Locate the cell with the specified text and output its [x, y] center coordinate. 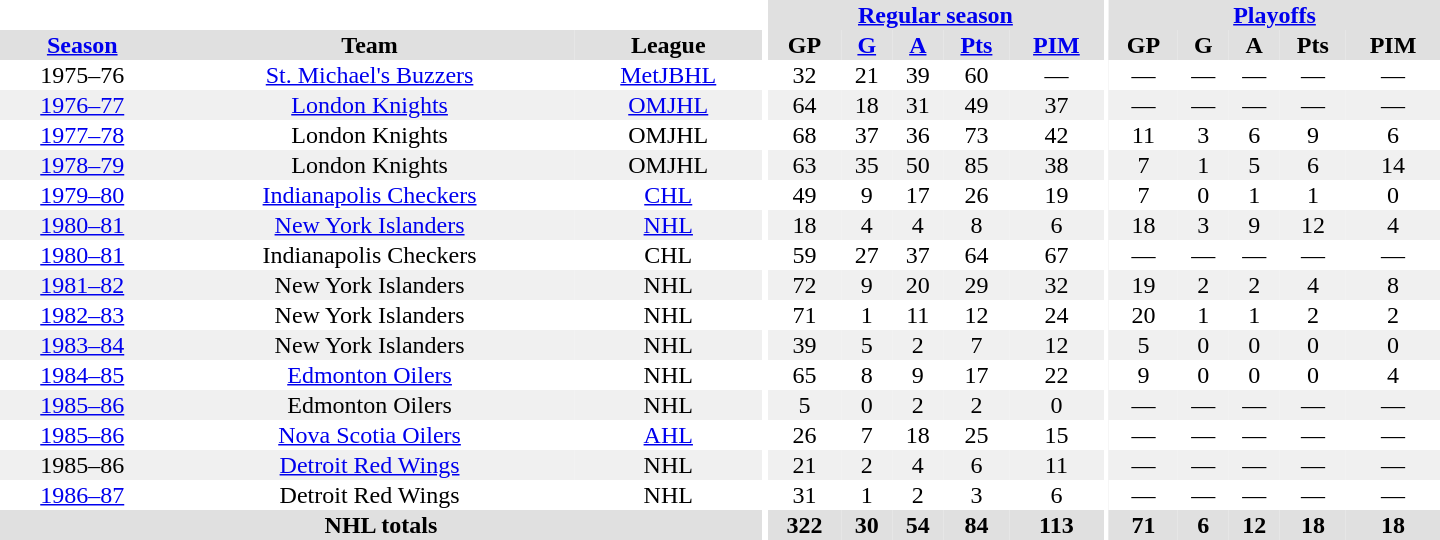
Season [82, 45]
1978–79 [82, 165]
22 [1056, 375]
35 [866, 165]
1977–78 [82, 135]
63 [805, 165]
St. Michael's Buzzers [369, 75]
25 [976, 435]
29 [976, 285]
1984–85 [82, 375]
1975–76 [82, 75]
30 [866, 525]
42 [1056, 135]
84 [976, 525]
1981–82 [82, 285]
1986–87 [82, 495]
24 [1056, 315]
72 [805, 285]
MetJBHL [668, 75]
Nova Scotia Oilers [369, 435]
27 [866, 255]
Regular season [936, 15]
73 [976, 135]
1979–80 [82, 195]
1982–83 [82, 315]
50 [918, 165]
1983–84 [82, 345]
68 [805, 135]
Playoffs [1274, 15]
67 [1056, 255]
59 [805, 255]
League [668, 45]
15 [1056, 435]
65 [805, 375]
60 [976, 75]
Team [369, 45]
14 [1393, 165]
322 [805, 525]
1976–77 [82, 105]
85 [976, 165]
38 [1056, 165]
113 [1056, 525]
NHL totals [381, 525]
AHL [668, 435]
54 [918, 525]
36 [918, 135]
